Detect which cell encompasses the target text, then output its [x, y] center coordinate. 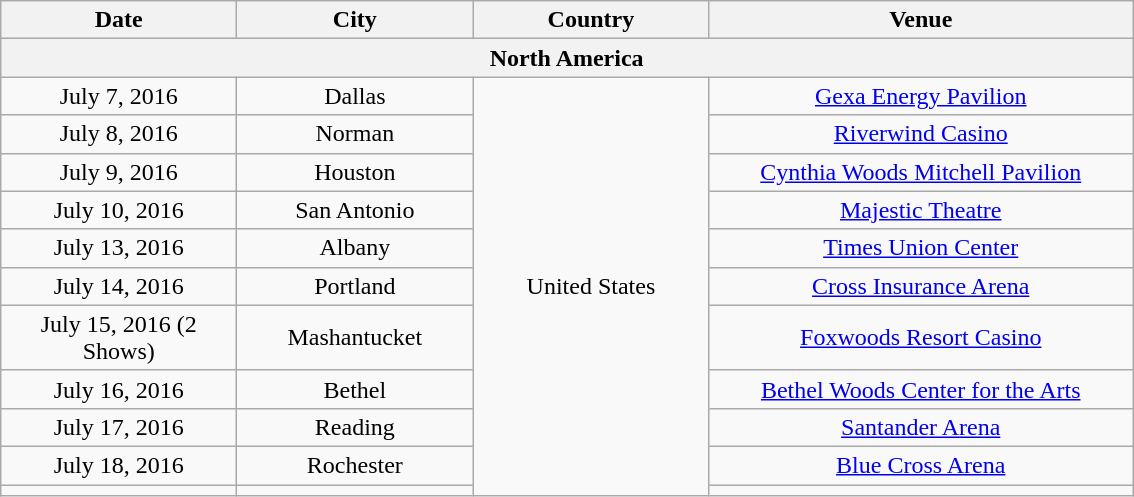
July 9, 2016 [119, 172]
July 15, 2016 (2 Shows) [119, 338]
Venue [921, 20]
July 8, 2016 [119, 134]
July 7, 2016 [119, 96]
July 16, 2016 [119, 389]
Date [119, 20]
Houston [355, 172]
Foxwoods Resort Casino [921, 338]
July 18, 2016 [119, 465]
Country [591, 20]
San Antonio [355, 210]
Majestic Theatre [921, 210]
Riverwind Casino [921, 134]
Rochester [355, 465]
Albany [355, 248]
Gexa Energy Pavilion [921, 96]
City [355, 20]
July 14, 2016 [119, 286]
Mashantucket [355, 338]
Dallas [355, 96]
Bethel Woods Center for the Arts [921, 389]
July 10, 2016 [119, 210]
Portland [355, 286]
Bethel [355, 389]
Times Union Center [921, 248]
Norman [355, 134]
North America [567, 58]
July 17, 2016 [119, 427]
Cynthia Woods Mitchell Pavilion [921, 172]
Blue Cross Arena [921, 465]
Reading [355, 427]
United States [591, 286]
July 13, 2016 [119, 248]
Cross Insurance Arena [921, 286]
Santander Arena [921, 427]
